Extract the (x, y) coordinate from the center of the cell holding the provided text.  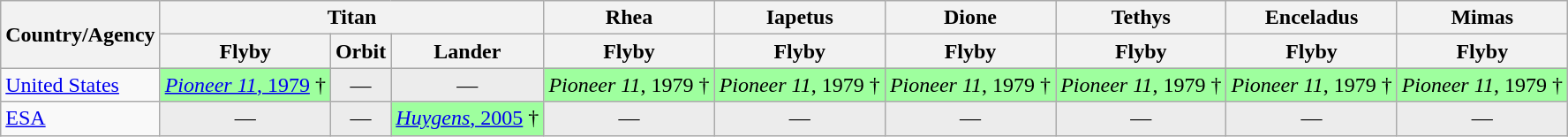
Huygens, 2005 † (468, 118)
Orbit (360, 51)
Mimas (1481, 18)
Dione (969, 18)
Lander (468, 51)
Country/Agency (80, 34)
Iapetus (800, 18)
Enceladus (1312, 18)
ESA (80, 118)
Titan (351, 18)
United States (80, 85)
Tethys (1141, 18)
Rhea (629, 18)
